Determine the (X, Y) coordinate at the center of the cell enclosing the given text.  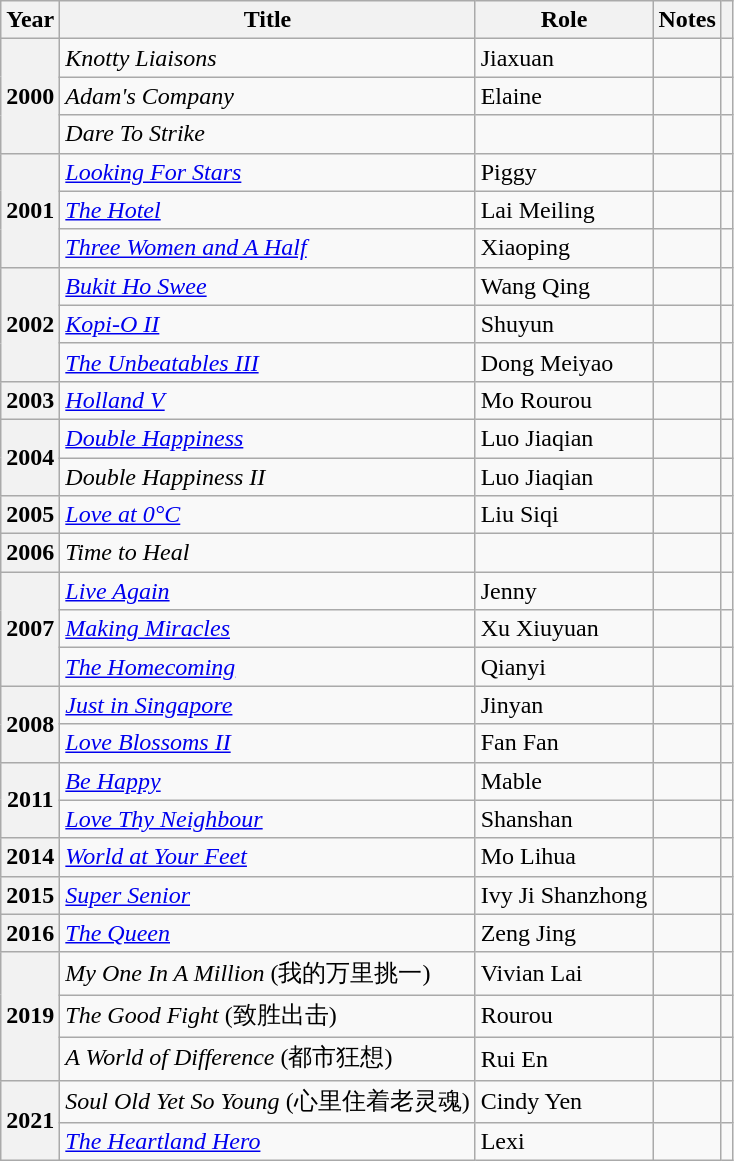
Mo Rourou (564, 400)
2003 (30, 400)
Just in Singapore (268, 705)
2002 (30, 324)
Shuyun (564, 324)
Shanshan (564, 819)
Mable (564, 781)
Adam's Company (268, 96)
The Heartland Hero (268, 1142)
2008 (30, 724)
Love Thy Neighbour (268, 819)
Soul Old Yet So Young (心里住着老灵魂) (268, 1102)
Be Happy (268, 781)
Double Happiness II (268, 477)
Cindy Yen (564, 1102)
2005 (30, 515)
The Homecoming (268, 667)
My One In A Million (我的万里挑一) (268, 974)
Liu Siqi (564, 515)
Making Miracles (268, 629)
2016 (30, 933)
Elaine (564, 96)
The Queen (268, 933)
Love Blossoms II (268, 743)
Notes (687, 20)
Rui En (564, 1058)
Super Senior (268, 895)
The Unbeatables III (268, 362)
Zeng Jing (564, 933)
Holland V (268, 400)
Qianyi (564, 667)
Role (564, 20)
2015 (30, 895)
2011 (30, 800)
Title (268, 20)
Bukit Ho Swee (268, 286)
Double Happiness (268, 438)
2001 (30, 210)
Rourou (564, 1016)
Live Again (268, 591)
Ivy Ji Shanzhong (564, 895)
2014 (30, 857)
Vivian Lai (564, 974)
Time to Heal (268, 553)
2019 (30, 1016)
2004 (30, 457)
Three Women and A Half (268, 248)
Xu Xiuyuan (564, 629)
A World of Difference (都市狂想) (268, 1058)
Piggy (564, 172)
Xiaoping (564, 248)
2000 (30, 96)
Dong Meiyao (564, 362)
2021 (30, 1120)
Looking For Stars (268, 172)
The Hotel (268, 210)
World at Your Feet (268, 857)
Jinyan (564, 705)
Mo Lihua (564, 857)
Fan Fan (564, 743)
Love at 0°C (268, 515)
Lai Meiling (564, 210)
Jiaxuan (564, 58)
Dare To Strike (268, 134)
Kopi-O II (268, 324)
Wang Qing (564, 286)
Jenny (564, 591)
Year (30, 20)
Knotty Liaisons (268, 58)
2007 (30, 629)
The Good Fight (致胜出击) (268, 1016)
2006 (30, 553)
Lexi (564, 1142)
